Detect which cell encompasses the target text, then output its [X, Y] center coordinate. 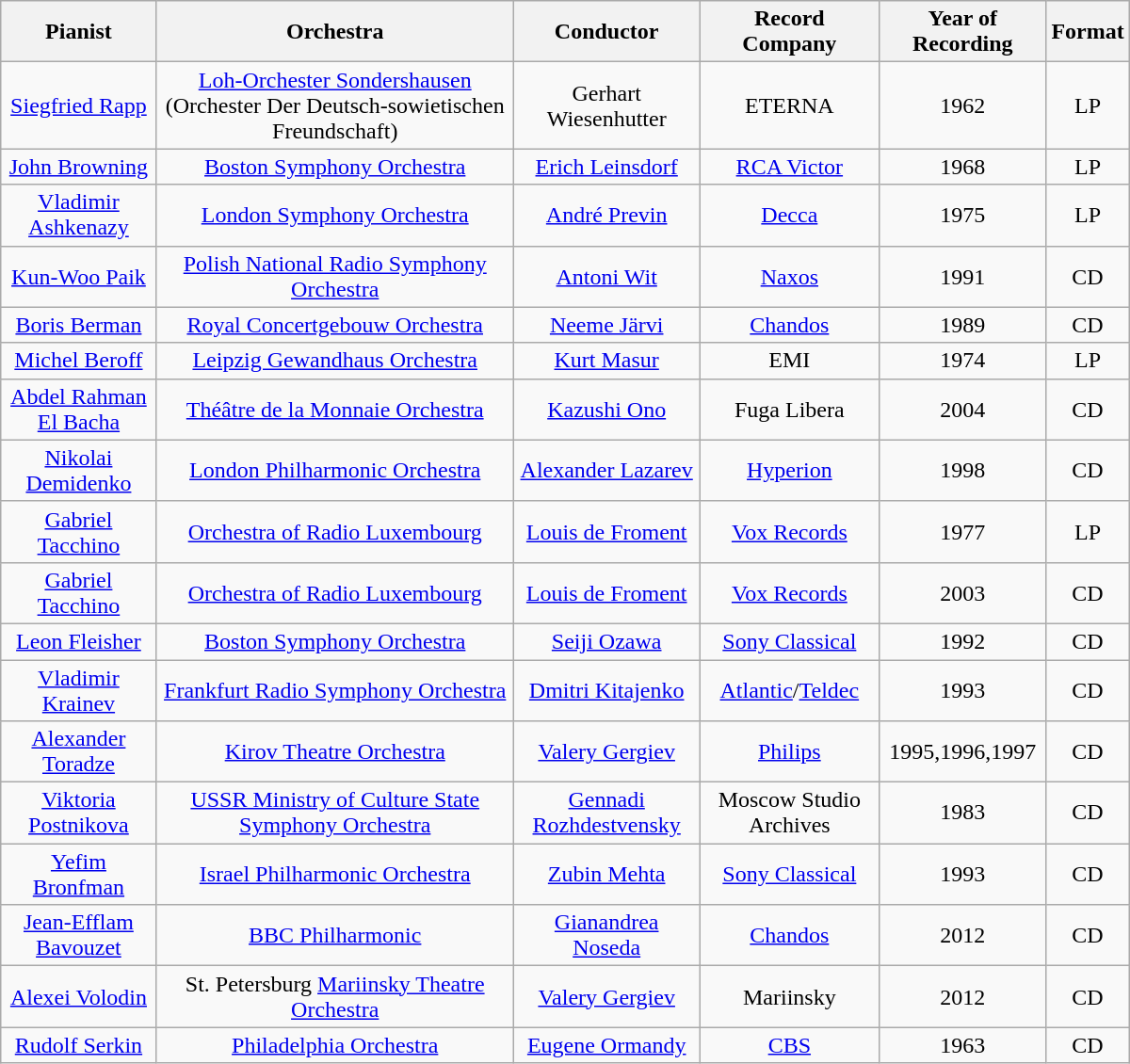
Atlantic/Teldec [789, 689]
Gennadi Rozhdestvensky [606, 814]
Philips [789, 751]
Polish National Radio Symphony Orchestra [335, 277]
RCA Victor [789, 167]
Yefim Bronfman [79, 874]
Fuga Libera [789, 409]
Hyperion [789, 471]
St. Petersburg Mariinsky Theatre Orchestra [335, 996]
Alexander Lazarev [606, 471]
Format [1088, 32]
Orchestra [335, 32]
Record Company [789, 32]
Neeme Järvi [606, 325]
Dmitri Kitajenko [606, 689]
Alexander Toradze [79, 751]
Rudolf Serkin [79, 1045]
Mariinsky [789, 996]
London Philharmonic Orchestra [335, 471]
Kirov Theatre Orchestra [335, 751]
André Previn [606, 215]
Loh-Orchester Sondershausen (Orchester Der Deutsch-sowietischen Freundschaft) [335, 105]
ETERNA [789, 105]
Théâtre de la Monnaie Orchestra [335, 409]
1989 [962, 325]
Boris Berman [79, 325]
Jean-Efflam Bavouzet [79, 936]
Royal Concertgebouw Orchestra [335, 325]
USSR Ministry of Culture State Symphony Orchestra [335, 814]
Philadelphia Orchestra [335, 1045]
Israel Philharmonic Orchestra [335, 874]
1963 [962, 1045]
1968 [962, 167]
1974 [962, 361]
Nikolai Demidenko [79, 471]
Conductor [606, 32]
BBC Philharmonic [335, 936]
1995,1996,1997 [962, 751]
Naxos [789, 277]
2004 [962, 409]
Vladimir Krainev [79, 689]
CBS [789, 1045]
1998 [962, 471]
1975 [962, 215]
1992 [962, 641]
1983 [962, 814]
Gerhart Wiesenhutter [606, 105]
Alexei Volodin [79, 996]
John Browning [79, 167]
Siegfried Rapp [79, 105]
2003 [962, 593]
1977 [962, 531]
EMI [789, 361]
Viktoria Postnikova [79, 814]
Kurt Masur [606, 361]
Erich Leinsdorf [606, 167]
Pianist [79, 32]
Michel Beroff [79, 361]
Eugene Ormandy [606, 1045]
Kun-Woo Paik [79, 277]
London Symphony Orchestra [335, 215]
Leipzig Gewandhaus Orchestra [335, 361]
Moscow Studio Archives [789, 814]
Antoni Wit [606, 277]
Gianandrea Noseda [606, 936]
Abdel Rahman El Bacha [79, 409]
Leon Fleisher [79, 641]
Decca [789, 215]
Zubin Mehta [606, 874]
Frankfurt Radio Symphony Orchestra [335, 689]
Kazushi Ono [606, 409]
1962 [962, 105]
Vladimir Ashkenazy [79, 215]
1991 [962, 277]
Year of Recording [962, 32]
Seiji Ozawa [606, 641]
